Identify which cell holds the provided text, then report its [X, Y] central coordinate. 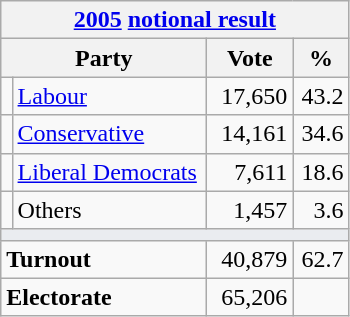
2005 notional result [175, 20]
17,650 [250, 96]
34.6 [321, 134]
Electorate [104, 297]
62.7 [321, 259]
Vote [250, 58]
3.6 [321, 210]
65,206 [250, 297]
Liberal Democrats [110, 172]
14,161 [250, 134]
43.2 [321, 96]
Party [104, 58]
40,879 [250, 259]
1,457 [250, 210]
Labour [110, 96]
% [321, 58]
Conservative [110, 134]
Others [110, 210]
Turnout [104, 259]
7,611 [250, 172]
18.6 [321, 172]
